Scan for the cell matching the given text and deliver its [X, Y] coordinate at center. 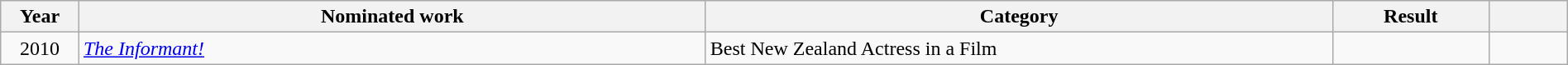
Year [40, 17]
2010 [40, 48]
Best New Zealand Actress in a Film [1019, 48]
Result [1411, 17]
Category [1019, 17]
Nominated work [392, 17]
The Informant! [392, 48]
